Capture the cell that displays the provided text and extract its (x, y) central coordinate. 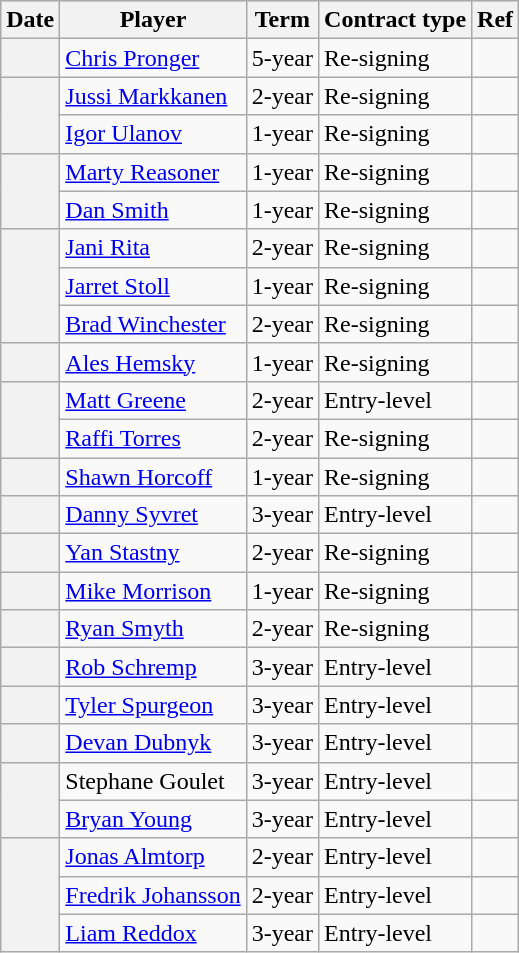
Player (153, 20)
Contract type (396, 20)
Term (282, 20)
Chris Pronger (153, 58)
Raffi Torres (153, 438)
Rob Schremp (153, 667)
Mike Morrison (153, 591)
Ref (496, 20)
Tyler Spurgeon (153, 705)
Shawn Horcoff (153, 477)
Jani Rita (153, 248)
Devan Dubnyk (153, 743)
Ales Hemsky (153, 362)
Jussi Markkanen (153, 96)
Dan Smith (153, 210)
Jonas Almtorp (153, 857)
Stephane Goulet (153, 781)
Fredrik Johansson (153, 895)
Jarret Stoll (153, 286)
Date (30, 20)
Danny Syvret (153, 515)
Bryan Young (153, 819)
5-year (282, 58)
Matt Greene (153, 400)
Brad Winchester (153, 324)
Yan Stastny (153, 553)
Igor Ulanov (153, 134)
Ryan Smyth (153, 629)
Marty Reasoner (153, 172)
Liam Reddox (153, 933)
